Detect which cell encompasses the target text, then output its (x, y) center coordinate. 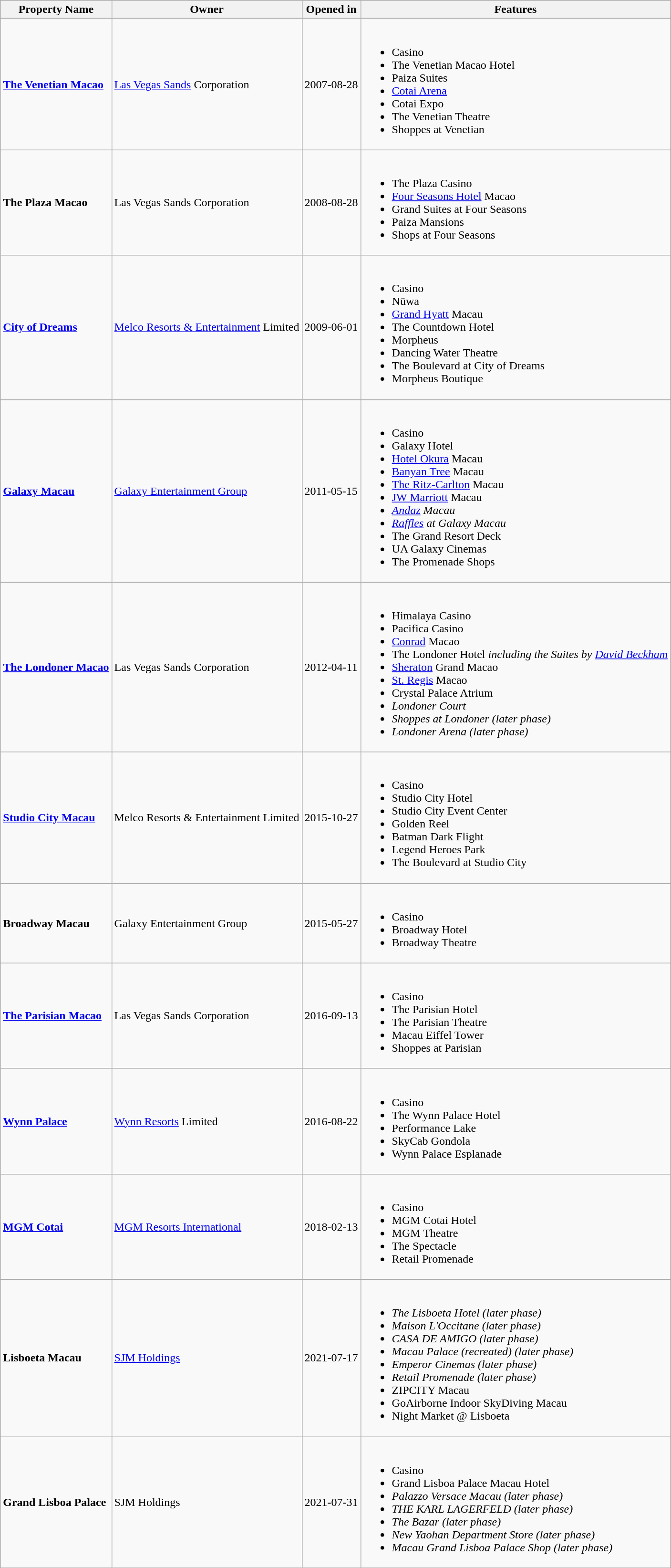
The Londoner Macao (56, 667)
2016-09-13 (331, 1015)
2009-06-01 (331, 327)
Opened in (331, 10)
MGM Resorts International (207, 1226)
MGM Cotai (56, 1226)
2021-07-31 (331, 1502)
Wynn Resorts Limited (207, 1121)
The Venetian Macao (56, 84)
CasinoMGM Cotai HotelMGM TheatreThe SpectacleRetail Promenade (516, 1226)
Galaxy Macau (56, 491)
2015-05-27 (331, 923)
Features (516, 10)
CasinoThe Venetian Macao HotelPaiza SuitesCotai ArenaCotai ExpoThe Venetian TheatreShoppes at Venetian (516, 84)
CasinoNüwaGrand Hyatt MacauThe Countdown HotelMorpheusDancing Water TheatreThe Boulevard at City of DreamsMorpheus Boutique (516, 327)
2018-02-13 (331, 1226)
2012-04-11 (331, 667)
2016-08-22 (331, 1121)
CasinoThe Parisian HotelThe Parisian TheatreMacau Eiffel TowerShoppes at Parisian (516, 1015)
2007-08-28 (331, 84)
2015-10-27 (331, 818)
CasinoBroadway HotelBroadway Theatre (516, 923)
Grand Lisboa Palace (56, 1502)
Property Name (56, 10)
Wynn Palace (56, 1121)
2011-05-15 (331, 491)
CasinoStudio City HotelStudio City Event CenterGolden ReelBatman Dark FlightLegend Heroes ParkThe Boulevard at Studio City (516, 818)
City of Dreams (56, 327)
Owner (207, 10)
Lisboeta Macau (56, 1358)
2021-07-17 (331, 1358)
The Plaza CasinoFour Seasons Hotel MacaoGrand Suites at Four SeasonsPaiza MansionsShops at Four Seasons (516, 202)
CasinoThe Wynn Palace HotelPerformance LakeSkyCab GondolaWynn Palace Esplanade (516, 1121)
Studio City Macau (56, 818)
The Plaza Macao (56, 202)
2008-08-28 (331, 202)
The Parisian Macao (56, 1015)
Broadway Macau (56, 923)
